Find where the given text appears and provide that cell's center as (x, y) coordinate. 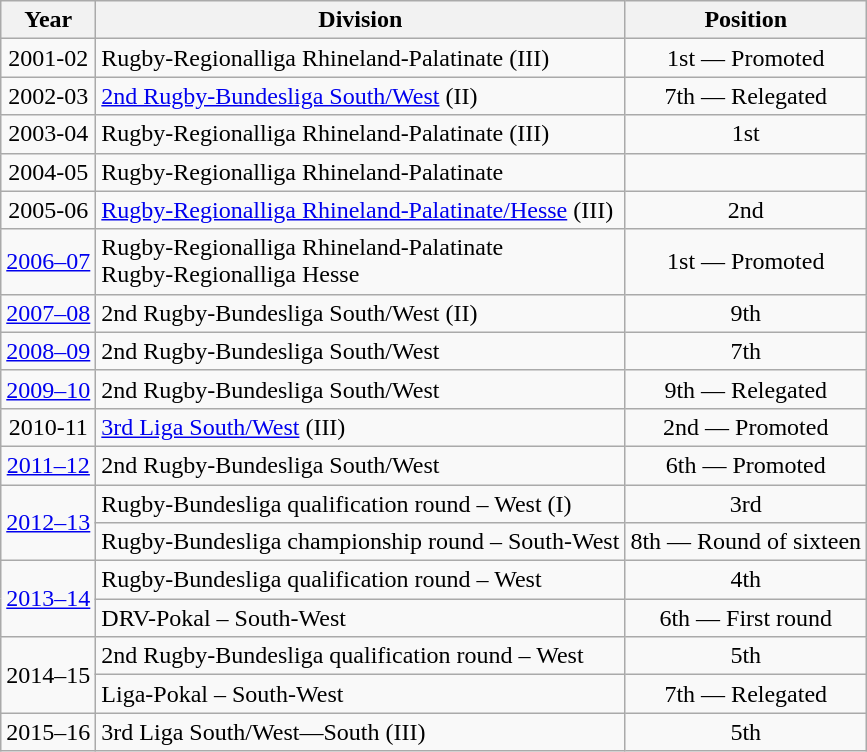
2003-04 (48, 134)
2005-06 (48, 210)
1st (746, 134)
3rd Liga South/West—South (III) (360, 732)
2014–15 (48, 675)
2004-05 (48, 172)
2nd Rugby-Bundesliga qualification round – West (360, 656)
3rd Liga South/West (III) (360, 427)
9th (746, 313)
3rd (746, 503)
Rugby-Regionalliga Rhineland-Palatinate/Hesse (III) (360, 210)
Rugby-Regionalliga Rhineland-Palatinate (360, 172)
2010-11 (48, 427)
6th — Promoted (746, 465)
6th — First round (746, 618)
2013–14 (48, 599)
2nd — Promoted (746, 427)
Rugby-Bundesliga championship round – South-West (360, 542)
2007–08 (48, 313)
DRV-Pokal – South-West (360, 618)
Division (360, 20)
Rugby-Bundesliga qualification round – West (360, 580)
2011–12 (48, 465)
Rugby-Regionalliga Rhineland-Palatinate Rugby-Regionalliga Hesse (360, 262)
8th — Round of sixteen (746, 542)
9th — Relegated (746, 389)
7th (746, 351)
Position (746, 20)
2002-03 (48, 96)
2015–16 (48, 732)
2001-02 (48, 58)
2006–07 (48, 262)
Year (48, 20)
2012–13 (48, 522)
2008–09 (48, 351)
Liga-Pokal – South-West (360, 694)
Rugby-Bundesliga qualification round – West (I) (360, 503)
4th (746, 580)
2009–10 (48, 389)
2nd (746, 210)
